Return (X, Y) of the center of cell containing provided text 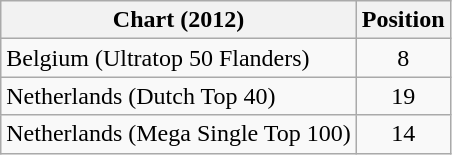
19 (403, 96)
14 (403, 134)
Netherlands (Mega Single Top 100) (179, 134)
Netherlands (Dutch Top 40) (179, 96)
Chart (2012) (179, 20)
8 (403, 58)
Position (403, 20)
Belgium (Ultratop 50 Flanders) (179, 58)
